Provide the [X, Y] coordinate of the cell's center where the given text is located.  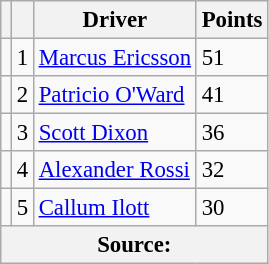
Patricio O'Ward [114, 95]
5 [22, 208]
1 [22, 58]
Marcus Ericsson [114, 58]
3 [22, 133]
Driver [114, 20]
Points [232, 20]
Alexander Rossi [114, 170]
30 [232, 208]
Callum Ilott [114, 208]
4 [22, 170]
Source: [134, 245]
2 [22, 95]
32 [232, 170]
51 [232, 58]
36 [232, 133]
41 [232, 95]
Scott Dixon [114, 133]
